Detect which cell encompasses the target text, then output its [X, Y] center coordinate. 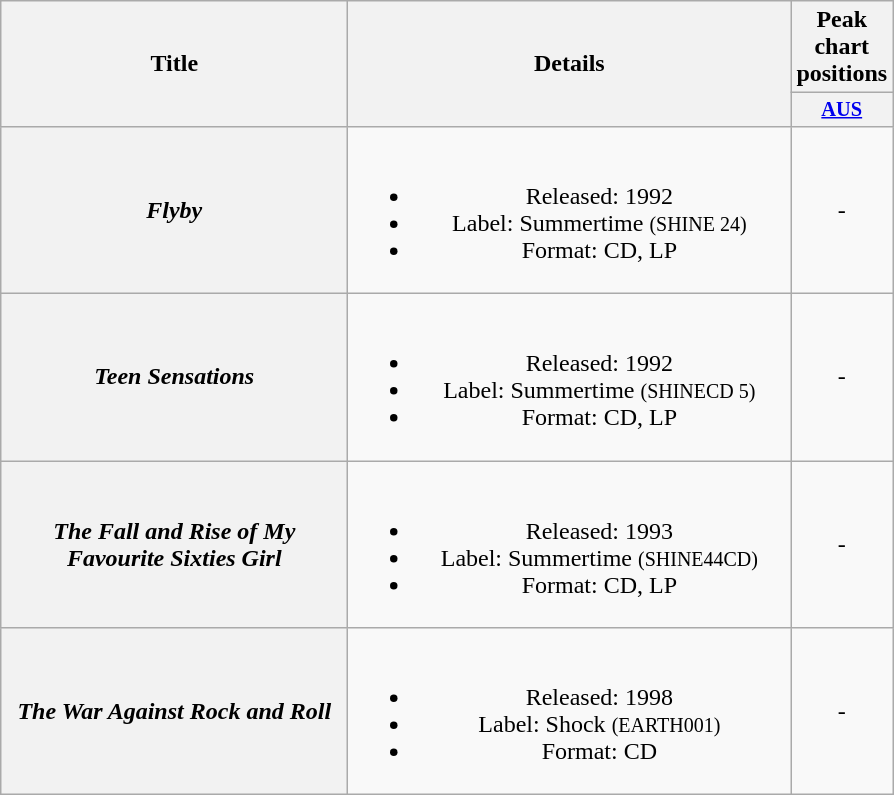
Title [174, 64]
Flyby [174, 210]
Teen Sensations [174, 378]
Peak chart positions [842, 47]
Details [570, 64]
Released: 1992Label: Summertime (SHINE 24)Format: CD, LP [570, 210]
AUS [842, 110]
The War Against Rock and Roll [174, 712]
Released: 1998Label: Shock (EARTH001)Format: CD [570, 712]
Released: 1992Label: Summertime (SHINECD 5)Format: CD, LP [570, 378]
The Fall and Rise of My Favourite Sixties Girl [174, 544]
Released: 1993Label: Summertime (SHINE44CD)Format: CD, LP [570, 544]
